Determine the (x, y) coordinate at the center of the cell enclosing the given text.  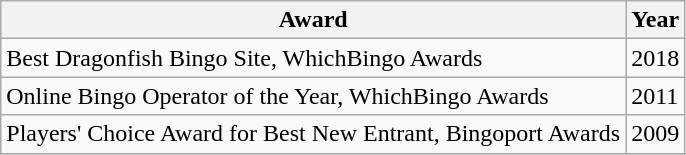
Online Bingo Operator of the Year, WhichBingo Awards (314, 96)
Players' Choice Award for Best New Entrant, Bingoport Awards (314, 134)
Year (656, 20)
2018 (656, 58)
Best Dragonfish Bingo Site, WhichBingo Awards (314, 58)
2009 (656, 134)
Award (314, 20)
2011 (656, 96)
